Locate the cell with the specified text and output its [X, Y] center coordinate. 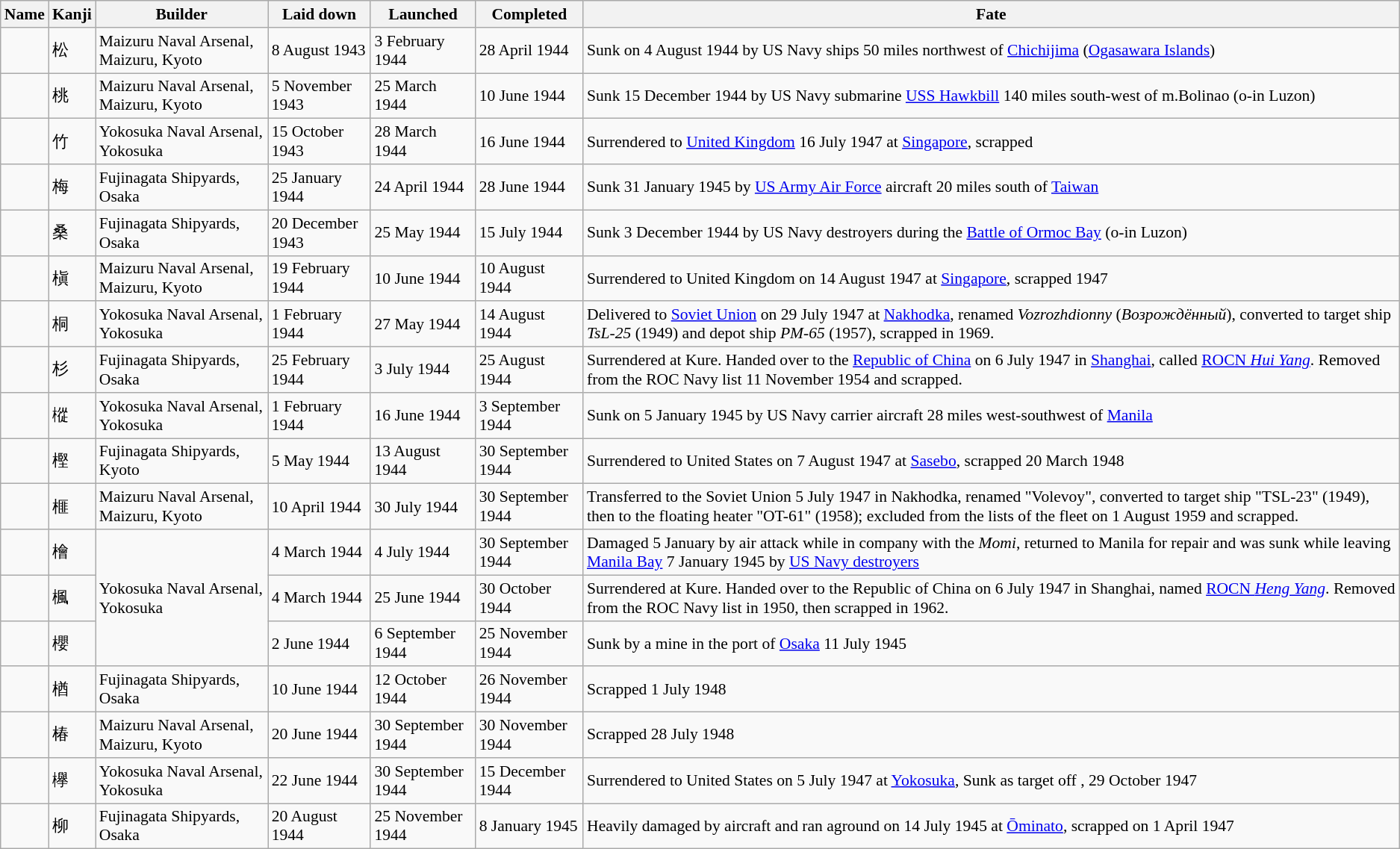
20 June 1944 [320, 735]
25 March 1944 [423, 96]
25 January 1944 [320, 187]
Heavily damaged by aircraft and ran aground on 14 July 1945 at Ōminato, scrapped on 1 April 1947 [992, 826]
27 May 1944 [423, 324]
8 January 1945 [529, 826]
Scrapped 28 July 1948 [992, 735]
10 August 1944 [529, 278]
Surrendered to United States on 5 July 1947 at Yokosuka, Sunk as target off , 29 October 1947 [992, 781]
桐 [72, 324]
8 August 1943 [320, 51]
桑 [72, 233]
柳 [72, 826]
28 June 1944 [529, 187]
5 November 1943 [320, 96]
3 July 1944 [423, 370]
Builder [182, 14]
28 April 1944 [529, 51]
15 October 1943 [320, 142]
櫻 [72, 644]
3 February 1944 [423, 51]
松 [72, 51]
杉 [72, 370]
Laid down [320, 14]
4 July 1944 [423, 553]
Kanji [72, 14]
Sunk 15 December 1944 by US Navy submarine USS Hawkbill 140 miles south-west of m.Bolinao (o-in Luzon) [992, 96]
15 July 1944 [529, 233]
Sunk on 4 August 1944 by US Navy ships 50 miles northwest of Chichijima (Ogasawara Islands) [992, 51]
30 November 1944 [529, 735]
Completed [529, 14]
楓 [72, 597]
槇 [72, 278]
10 April 1944 [320, 506]
桃 [72, 96]
6 September 1944 [423, 644]
24 April 1944 [423, 187]
28 March 1944 [423, 142]
20 August 1944 [320, 826]
25 February 1944 [320, 370]
Sunk 3 December 1944 by US Navy destroyers during the Battle of Ormoc Bay (o-in Luzon) [992, 233]
欅 [72, 781]
25 May 1944 [423, 233]
Name [25, 14]
竹 [72, 142]
樫 [72, 461]
20 December 1943 [320, 233]
Scrapped 1 July 1948 [992, 690]
5 May 1944 [320, 461]
13 August 1944 [423, 461]
Surrendered to United States on 7 August 1947 at Sasebo, scrapped 20 March 1948 [992, 461]
Surrendered to United Kingdom on 14 August 1947 at Singapore, scrapped 1947 [992, 278]
25 June 1944 [423, 597]
Fujinagata Shipyards, Kyoto [182, 461]
Sunk 31 January 1945 by US Army Air Force aircraft 20 miles south of Taiwan [992, 187]
椿 [72, 735]
2 June 1944 [320, 644]
26 November 1944 [529, 690]
22 June 1944 [320, 781]
梅 [72, 187]
楢 [72, 690]
Fate [992, 14]
Sunk on 5 January 1945 by US Navy carrier aircraft 28 miles west-southwest of Manila [992, 415]
Surrendered to United Kingdom 16 July 1947 at Singapore, scrapped [992, 142]
15 December 1944 [529, 781]
12 October 1944 [423, 690]
樅 [72, 415]
30 July 1944 [423, 506]
3 September 1944 [529, 415]
榧 [72, 506]
Sunk by a mine in the port of Osaka 11 July 1945 [992, 644]
25 August 1944 [529, 370]
14 August 1944 [529, 324]
30 October 1944 [529, 597]
檜 [72, 553]
Launched [423, 14]
19 February 1944 [320, 278]
